Return the (X, Y) coordinate for the center point of the cell that contains the specified text.  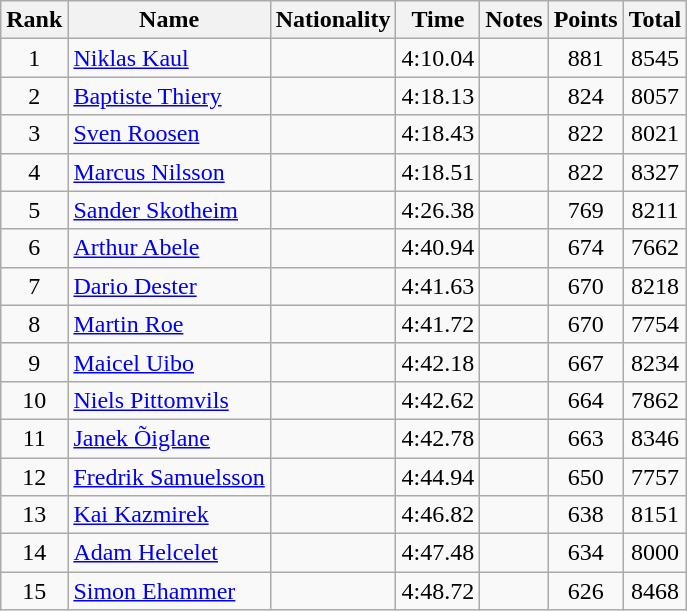
7754 (655, 324)
4:44.94 (438, 477)
8468 (655, 591)
4:18.43 (438, 134)
7862 (655, 400)
13 (34, 515)
881 (586, 58)
8211 (655, 210)
4:48.72 (438, 591)
4:47.48 (438, 553)
Points (586, 20)
Rank (34, 20)
6 (34, 248)
8 (34, 324)
4:46.82 (438, 515)
7 (34, 286)
9 (34, 362)
Arthur Abele (169, 248)
8545 (655, 58)
Total (655, 20)
Marcus Nilsson (169, 172)
Notes (514, 20)
8218 (655, 286)
8000 (655, 553)
11 (34, 438)
Fredrik Samuelsson (169, 477)
638 (586, 515)
4:42.62 (438, 400)
8327 (655, 172)
4:18.13 (438, 96)
664 (586, 400)
Kai Kazmirek (169, 515)
634 (586, 553)
650 (586, 477)
4:10.04 (438, 58)
1 (34, 58)
7662 (655, 248)
10 (34, 400)
626 (586, 591)
8057 (655, 96)
769 (586, 210)
8346 (655, 438)
Niels Pittomvils (169, 400)
Sander Skotheim (169, 210)
4:42.18 (438, 362)
Adam Helcelet (169, 553)
674 (586, 248)
Dario Dester (169, 286)
4:40.94 (438, 248)
Niklas Kaul (169, 58)
4:26.38 (438, 210)
667 (586, 362)
Simon Ehammer (169, 591)
824 (586, 96)
14 (34, 553)
Martin Roe (169, 324)
663 (586, 438)
8021 (655, 134)
15 (34, 591)
Nationality (333, 20)
8234 (655, 362)
Baptiste Thiery (169, 96)
2 (34, 96)
12 (34, 477)
4:42.78 (438, 438)
3 (34, 134)
Time (438, 20)
Janek Õiglane (169, 438)
Maicel Uibo (169, 362)
Name (169, 20)
Sven Roosen (169, 134)
8151 (655, 515)
5 (34, 210)
4:41.72 (438, 324)
4:18.51 (438, 172)
7757 (655, 477)
4 (34, 172)
4:41.63 (438, 286)
